Return the [X, Y] coordinate for the center point of the cell that contains the specified text.  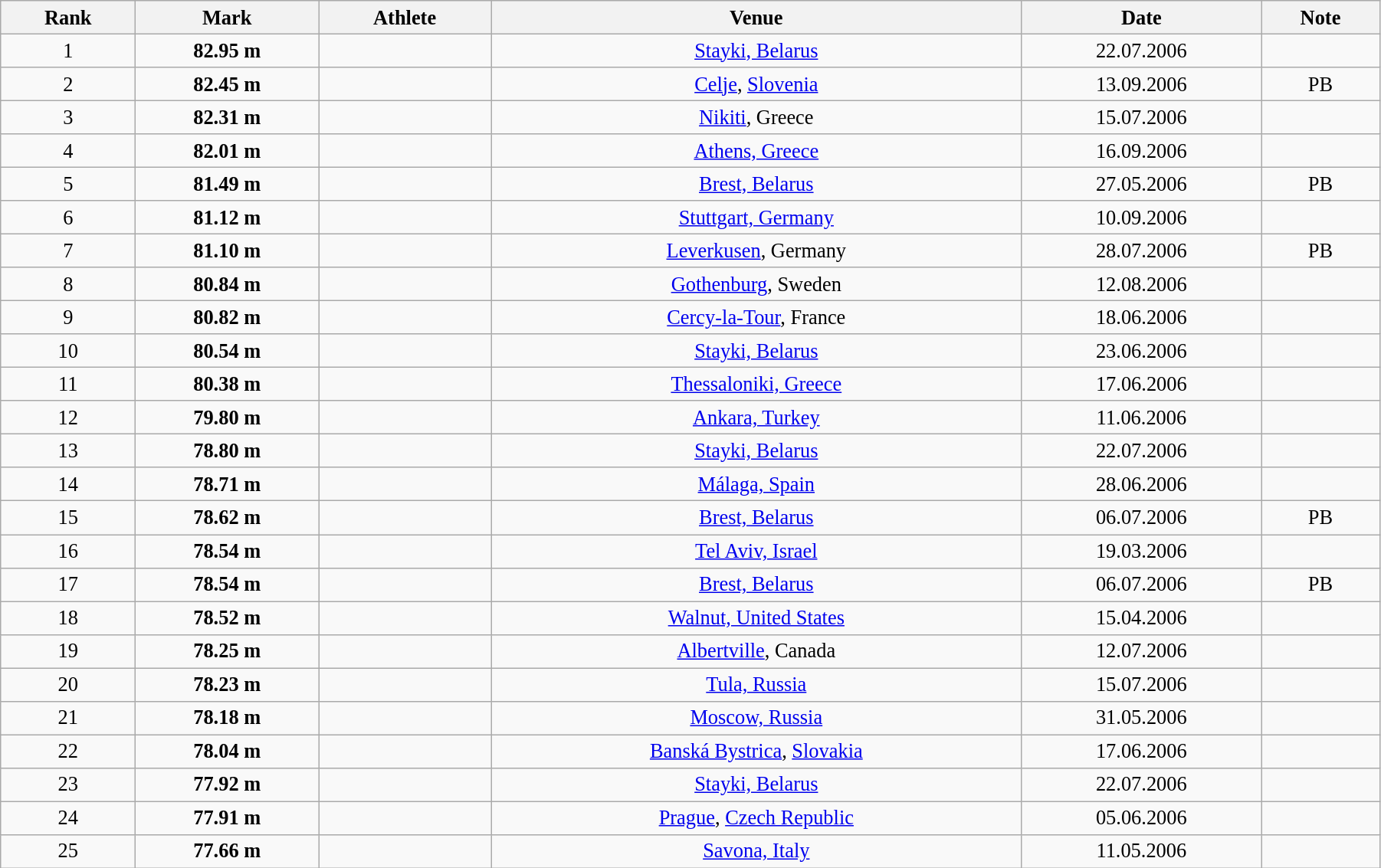
82.31 m [227, 117]
Walnut, United States [757, 617]
Nikiti, Greece [757, 117]
Ankara, Turkey [757, 418]
19 [68, 651]
12.07.2006 [1142, 651]
Athlete [405, 17]
6 [68, 218]
79.80 m [227, 418]
78.25 m [227, 651]
Celje, Slovenia [757, 84]
8 [68, 284]
82.95 m [227, 51]
12.08.2006 [1142, 284]
81.10 m [227, 251]
80.54 m [227, 351]
77.66 m [227, 851]
82.01 m [227, 151]
Tel Aviv, Israel [757, 551]
3 [68, 117]
Albertville, Canada [757, 651]
Leverkusen, Germany [757, 251]
10 [68, 351]
7 [68, 251]
82.45 m [227, 84]
18 [68, 617]
22 [68, 751]
11.06.2006 [1142, 418]
Málaga, Spain [757, 484]
16 [68, 551]
21 [68, 718]
78.71 m [227, 484]
20 [68, 684]
31.05.2006 [1142, 718]
19.03.2006 [1142, 551]
13 [68, 450]
Mark [227, 17]
Athens, Greece [757, 151]
27.05.2006 [1142, 184]
81.12 m [227, 218]
13.09.2006 [1142, 84]
77.91 m [227, 817]
Rank [68, 17]
Gothenburg, Sweden [757, 284]
12 [68, 418]
1 [68, 51]
23.06.2006 [1142, 351]
Date [1142, 17]
77.92 m [227, 784]
Stuttgart, Germany [757, 218]
11 [68, 384]
15 [68, 518]
2 [68, 84]
15.04.2006 [1142, 617]
78.23 m [227, 684]
Note [1321, 17]
78.18 m [227, 718]
Prague, Czech Republic [757, 817]
25 [68, 851]
80.84 m [227, 284]
Cercy-la-Tour, France [757, 317]
18.06.2006 [1142, 317]
80.38 m [227, 384]
23 [68, 784]
Moscow, Russia [757, 718]
16.09.2006 [1142, 151]
78.04 m [227, 751]
5 [68, 184]
11.05.2006 [1142, 851]
78.80 m [227, 450]
Venue [757, 17]
24 [68, 817]
17 [68, 585]
Savona, Italy [757, 851]
Thessaloniki, Greece [757, 384]
78.52 m [227, 617]
78.62 m [227, 518]
Banská Bystrica, Slovakia [757, 751]
81.49 m [227, 184]
80.82 m [227, 317]
4 [68, 151]
28.07.2006 [1142, 251]
05.06.2006 [1142, 817]
10.09.2006 [1142, 218]
Tula, Russia [757, 684]
14 [68, 484]
28.06.2006 [1142, 484]
9 [68, 317]
